Determine the (X, Y) coordinate at the center of the cell enclosing the given text.  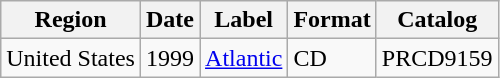
PRCD9159 (437, 58)
Format (332, 20)
Catalog (437, 20)
Date (170, 20)
Region (71, 20)
United States (71, 58)
Atlantic (244, 58)
1999 (170, 58)
Label (244, 20)
CD (332, 58)
